Extract the [X, Y] coordinate from the center of the cell holding the provided text.  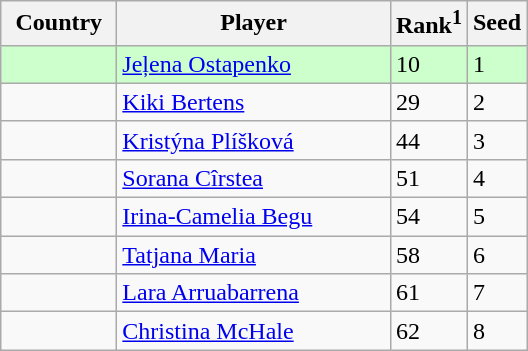
Jeļena Ostapenko [254, 64]
6 [496, 255]
3 [496, 140]
61 [428, 293]
Seed [496, 24]
Kristýna Plíšková [254, 140]
10 [428, 64]
51 [428, 178]
29 [428, 102]
4 [496, 178]
62 [428, 331]
2 [496, 102]
8 [496, 331]
Sorana Cîrstea [254, 178]
Rank1 [428, 24]
Player [254, 24]
Christina McHale [254, 331]
Irina-Camelia Begu [254, 217]
Kiki Bertens [254, 102]
Country [59, 24]
Tatjana Maria [254, 255]
1 [496, 64]
Lara Arruabarrena [254, 293]
44 [428, 140]
54 [428, 217]
58 [428, 255]
5 [496, 217]
7 [496, 293]
